Capture the cell that displays the provided text and extract its (x, y) central coordinate. 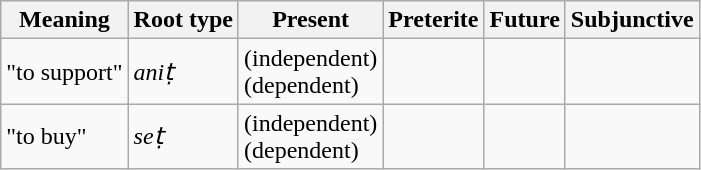
"to buy" (64, 136)
aniṭ (183, 72)
Future (524, 20)
seṭ (183, 136)
Meaning (64, 20)
Root type (183, 20)
Subjunctive (632, 20)
Present (310, 20)
"to support" (64, 72)
Preterite (434, 20)
